Return (X, Y) of the center of cell containing provided text 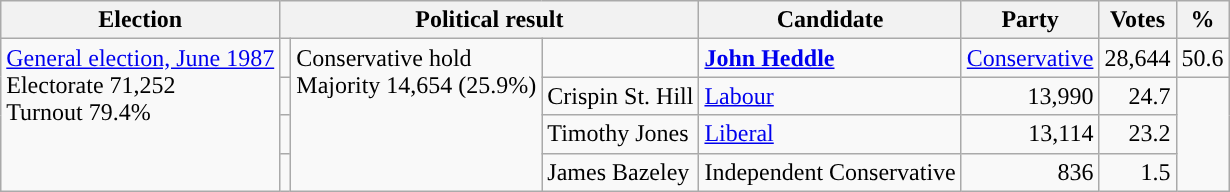
Party (1030, 20)
General election, June 1987 Electorate 71,252Turnout 79.4% (140, 115)
% (1202, 20)
Election (140, 20)
13,990 (1030, 96)
Independent Conservative (830, 172)
23.2 (1138, 134)
Timothy Jones (620, 134)
Conservative (1030, 58)
24.7 (1138, 96)
13,114 (1030, 134)
28,644 (1138, 58)
Votes (1138, 20)
Labour (830, 96)
James Bazeley (620, 172)
John Heddle (830, 58)
1.5 (1138, 172)
Crispin St. Hill (620, 96)
Liberal (830, 134)
Conservative holdMajority 14,654 (25.9%) (416, 115)
836 (1030, 172)
Candidate (830, 20)
50.6 (1202, 58)
Political result (490, 20)
